Scan for the cell matching the given text and deliver its (x, y) coordinate at center. 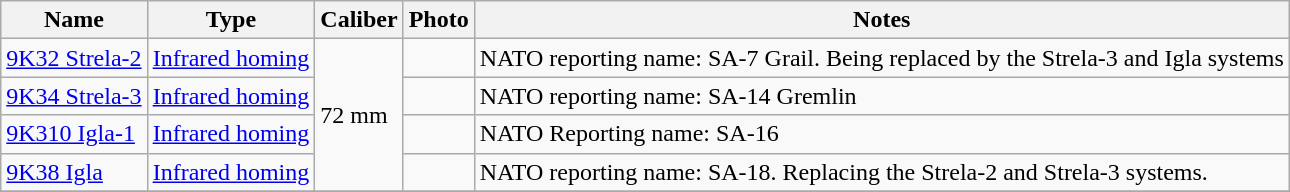
9K38 Igla (74, 172)
Photo (438, 20)
NATO Reporting name: SA-16 (882, 134)
9K34 Strela-3 (74, 96)
Type (231, 20)
Notes (882, 20)
NATO reporting name: SA-7 Grail. Being replaced by the Strela-3 and Igla systems (882, 58)
Name (74, 20)
NATO reporting name: SA-14 Gremlin (882, 96)
72 mm (359, 115)
9K310 Igla-1 (74, 134)
Caliber (359, 20)
NATO reporting name: SA-18. Replacing the Strela-2 and Strela-3 systems. (882, 172)
9K32 Strela-2 (74, 58)
